Search for the cell housing the specified text and yield its [X, Y] center coordinate. 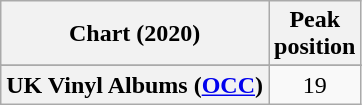
UK Vinyl Albums (OCC) [135, 85]
19 [315, 85]
Peakposition [315, 34]
Chart (2020) [135, 34]
